From the cell containing the given text, extract its center point as [x, y] coordinate. 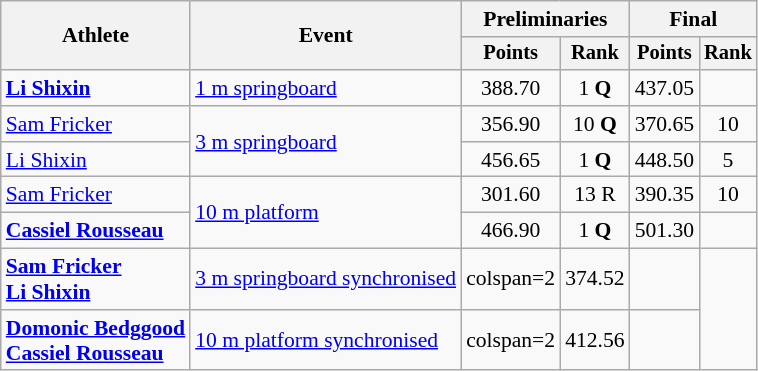
301.60 [510, 195]
Domonic Bedggood Cassiel Rousseau [96, 340]
Athlete [96, 36]
Sam Fricker Li Shixin [96, 280]
13 R [594, 195]
374.52 [594, 280]
1 m springboard [326, 88]
390.35 [664, 195]
10 Q [594, 124]
370.65 [664, 124]
412.56 [594, 340]
456.65 [510, 160]
437.05 [664, 88]
388.70 [510, 88]
466.90 [510, 231]
3 m springboard [326, 142]
Final [694, 19]
10 m platform [326, 212]
3 m springboard synchronised [326, 280]
501.30 [664, 231]
5 [728, 160]
Preliminaries [546, 19]
448.50 [664, 160]
356.90 [510, 124]
10 m platform synchronised [326, 340]
Event [326, 36]
Cassiel Rousseau [96, 231]
